Identify which cell holds the provided text, then report its (X, Y) central coordinate. 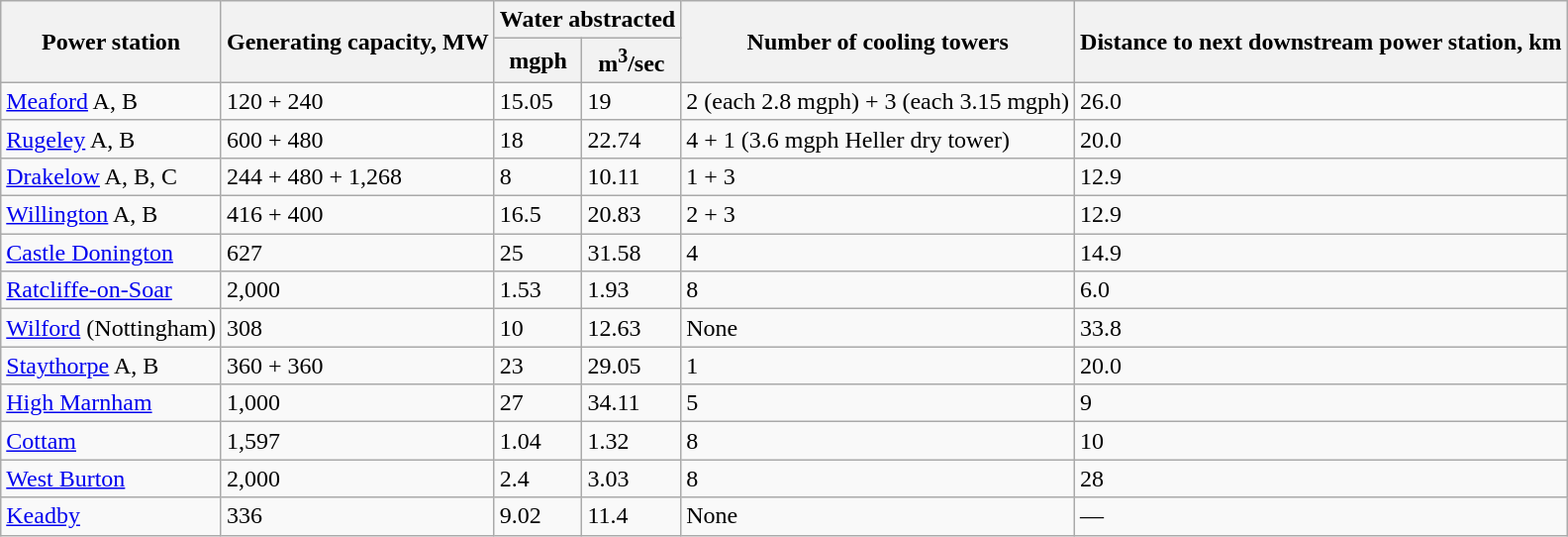
5 (878, 403)
Cottam (111, 441)
mgph (539, 61)
1.32 (632, 441)
Keadby (111, 516)
4 (878, 253)
9.02 (539, 516)
3.03 (632, 479)
27 (539, 403)
1.04 (539, 441)
Generating capacity, MW (357, 42)
34.11 (632, 403)
31.58 (632, 253)
1.93 (632, 290)
Number of cooling towers (878, 42)
Castle Donington (111, 253)
360 + 360 (357, 366)
627 (357, 253)
Distance to next downstream power station, km (1321, 42)
12.63 (632, 328)
1 + 3 (878, 176)
4 + 1 (3.6 mgph Heller dry tower) (878, 139)
23 (539, 366)
1,597 (357, 441)
Meaford A, B (111, 101)
416 + 400 (357, 215)
244 + 480 + 1,268 (357, 176)
336 (357, 516)
Willington A, B (111, 215)
— (1321, 516)
19 (632, 101)
West Burton (111, 479)
6.0 (1321, 290)
1 (878, 366)
26.0 (1321, 101)
22.74 (632, 139)
18 (539, 139)
Water abstracted (588, 20)
1.53 (539, 290)
9 (1321, 403)
15.05 (539, 101)
28 (1321, 479)
29.05 (632, 366)
2 (each 2.8 mgph) + 3 (each 3.15 mgph) (878, 101)
600 + 480 (357, 139)
10.11 (632, 176)
25 (539, 253)
14.9 (1321, 253)
120 + 240 (357, 101)
Drakelow A, B, C (111, 176)
Staythorpe A, B (111, 366)
11.4 (632, 516)
Wilford (Nottingham) (111, 328)
Ratcliffe-on-Soar (111, 290)
16.5 (539, 215)
2 + 3 (878, 215)
Rugeley A, B (111, 139)
m3/sec (632, 61)
33.8 (1321, 328)
1,000 (357, 403)
Power station (111, 42)
308 (357, 328)
High Marnham (111, 403)
2.4 (539, 479)
20.83 (632, 215)
